Pinpoint the cell where the given text exists, returning its [x, y] midpoint coordinate. 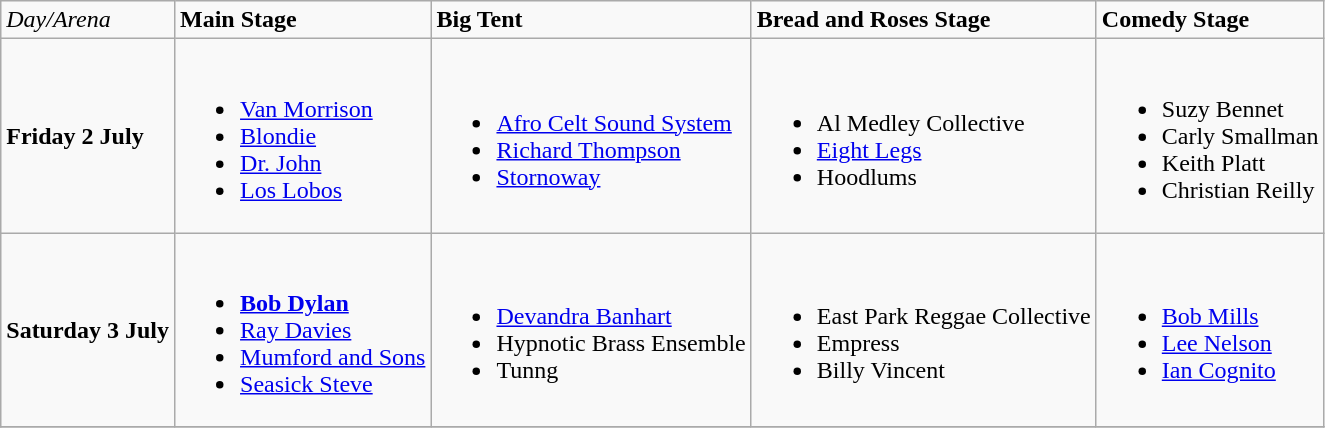
Suzy BennetCarly SmallmanKeith PlattChristian Reilly [1210, 136]
Saturday 3 July [88, 330]
Main Stage [303, 20]
East Park Reggae CollectiveEmpressBilly Vincent [924, 330]
Afro Celt Sound SystemRichard ThompsonStornoway [591, 136]
Van MorrisonBlondieDr. JohnLos Lobos [303, 136]
Day/Arena [88, 20]
Bob DylanRay DaviesMumford and SonsSeasick Steve [303, 330]
Big Tent [591, 20]
Al Medley CollectiveEight LegsHoodlums [924, 136]
Devandra BanhartHypnotic Brass EnsembleTunng [591, 330]
Bread and Roses Stage [924, 20]
Comedy Stage [1210, 20]
Bob MillsLee NelsonIan Cognito [1210, 330]
Friday 2 July [88, 136]
